Scan for the cell matching the given text and deliver its [X, Y] coordinate at center. 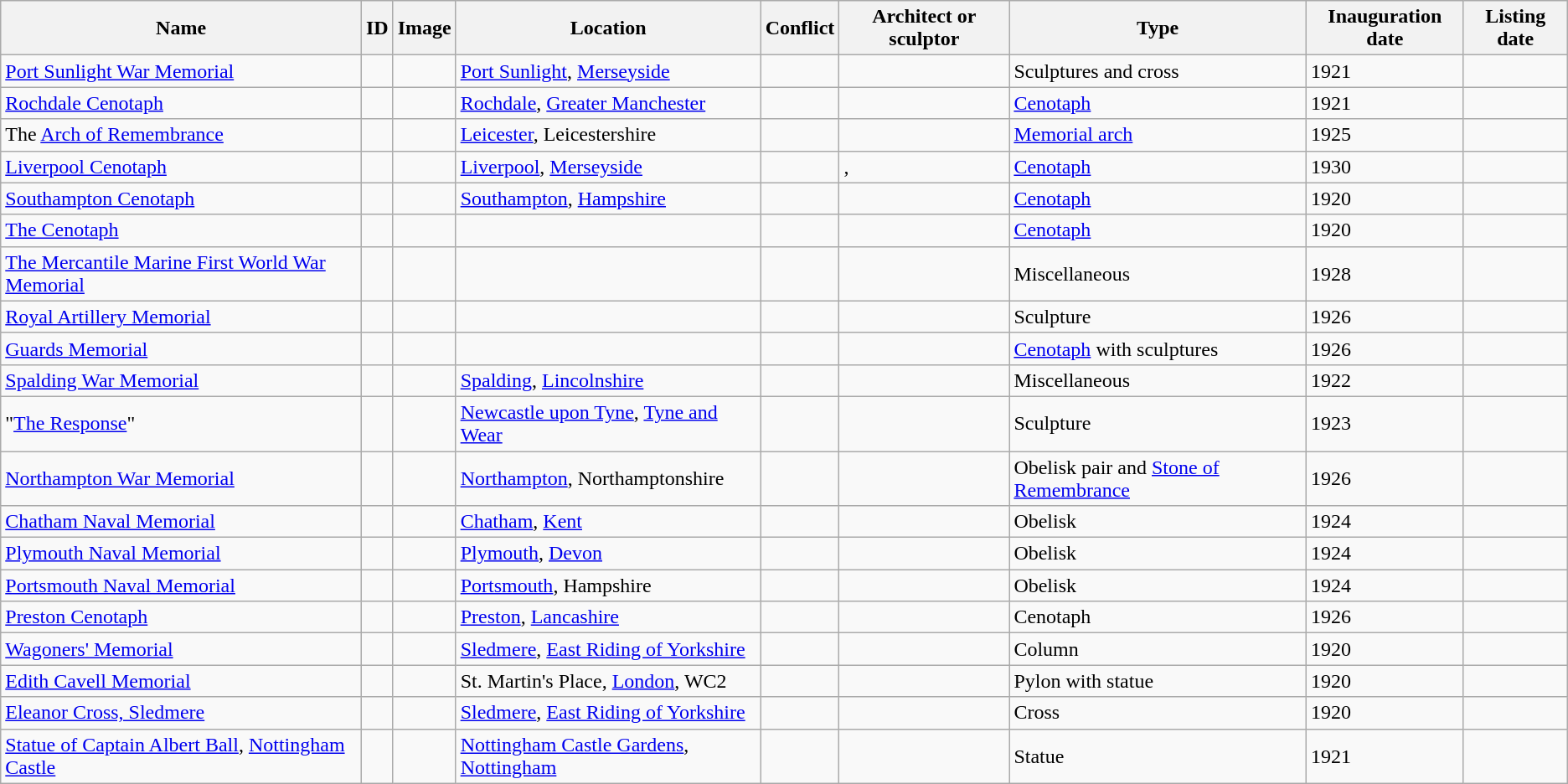
Leicester, Leicestershire [608, 135]
Conflict [800, 28]
1930 [1385, 167]
Spalding War Memorial [181, 380]
Pylon with statue [1158, 681]
Southampton, Hampshire [608, 199]
Spalding, Lincolnshire [608, 380]
Eleanor Cross, Sledmere [181, 713]
Name [181, 28]
The Cenotaph [181, 230]
Preston Cenotaph [181, 617]
ID [377, 28]
The Arch of Remembrance [181, 135]
Northampton War Memorial [181, 477]
Type [1158, 28]
"The Response" [181, 424]
Listing date [1515, 28]
Rochdale, Greater Manchester [608, 103]
Statue of Captain Albert Ball, Nottingham Castle [181, 756]
Wagoners' Memorial [181, 649]
Newcastle upon Tyne, Tyne and Wear [608, 424]
Rochdale Cenotaph [181, 103]
1925 [1385, 135]
Portsmouth Naval Memorial [181, 585]
St. Martin's Place, London, WC2 [608, 681]
Portsmouth, Hampshire [608, 585]
Chatham Naval Memorial [181, 522]
Architect or sculptor [925, 28]
Northampton, Northamptonshire [608, 477]
1922 [1385, 380]
Memorial arch [1158, 135]
Nottingham Castle Gardens, Nottingham [608, 756]
Plymouth, Devon [608, 554]
Statue [1158, 756]
Port Sunlight, Merseyside [608, 71]
Image [424, 28]
Chatham, Kent [608, 522]
The Mercantile Marine First World War Memorial [181, 273]
Preston, Lancashire [608, 617]
1923 [1385, 424]
Port Sunlight War Memorial [181, 71]
Southampton Cenotaph [181, 199]
Inauguration date [1385, 28]
Location [608, 28]
Liverpool, Merseyside [608, 167]
Guards Memorial [181, 348]
Cross [1158, 713]
Sculptures and cross [1158, 71]
, [925, 167]
Plymouth Naval Memorial [181, 554]
Obelisk pair and Stone of Remembrance [1158, 477]
Column [1158, 649]
Cenotaph with sculptures [1158, 348]
1928 [1385, 273]
Royal Artillery Memorial [181, 317]
Edith Cavell Memorial [181, 681]
Liverpool Cenotaph [181, 167]
